From the cell containing the given text, extract its center point as [x, y] coordinate. 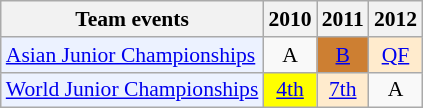
World Junior Championships [132, 90]
B [343, 55]
2011 [343, 19]
4th [290, 90]
2012 [396, 19]
Asian Junior Championships [132, 55]
7th [343, 90]
QF [396, 55]
Team events [132, 19]
2010 [290, 19]
